Search for the cell housing the specified text and yield its (X, Y) center coordinate. 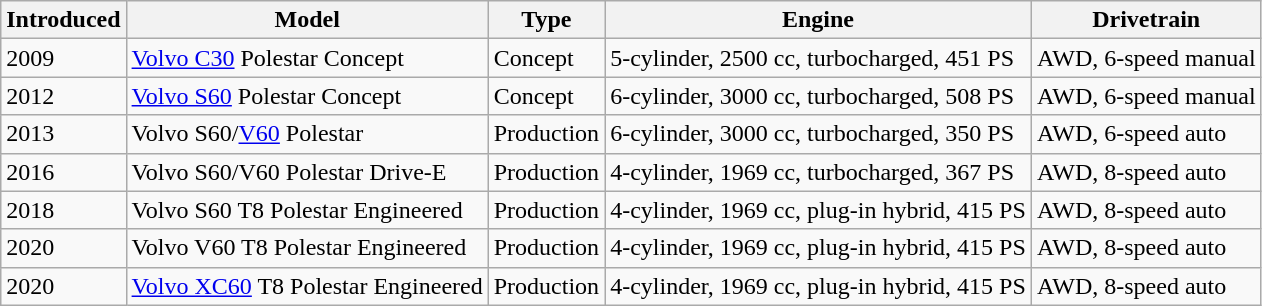
6-cylinder, 3000 cc, turbocharged, 508 PS (818, 96)
2018 (64, 210)
4-cylinder, 1969 cc, turbocharged, 367 PS (818, 172)
2012 (64, 96)
2009 (64, 58)
Volvo C30 Polestar Concept (307, 58)
Volvo V60 T8 Polestar Engineered (307, 248)
Volvo S60/V60 Polestar Drive-E (307, 172)
Introduced (64, 20)
Model (307, 20)
2016 (64, 172)
AWD, 6-speed auto (1146, 134)
Engine (818, 20)
Volvo XC60 T8 Polestar Engineered (307, 286)
Drivetrain (1146, 20)
6-cylinder, 3000 cc, turbocharged, 350 PS (818, 134)
Type (546, 20)
Volvo S60 Polestar Concept (307, 96)
5-cylinder, 2500 cc, turbocharged, 451 PS (818, 58)
Volvo S60/V60 Polestar (307, 134)
2013 (64, 134)
Volvo S60 T8 Polestar Engineered (307, 210)
